Scan for the cell matching the given text and deliver its [x, y] coordinate at center. 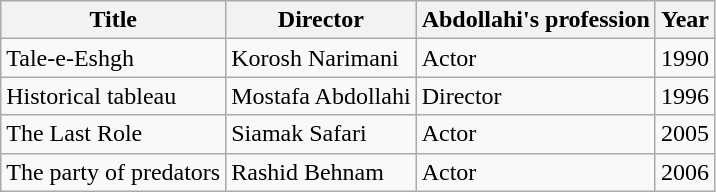
2005 [684, 134]
Title [114, 20]
1996 [684, 96]
The Last Role [114, 134]
2006 [684, 172]
The party of predators [114, 172]
1990 [684, 58]
Tale-e-Eshgh [114, 58]
Year [684, 20]
Mostafa Abdollahi [321, 96]
Rashid Behnam [321, 172]
Siamak Safari [321, 134]
Abdollahi's profession [536, 20]
Korosh Narimani [321, 58]
Historical tableau [114, 96]
